Return the (X, Y) coordinate for the center point of the cell that contains the specified text.  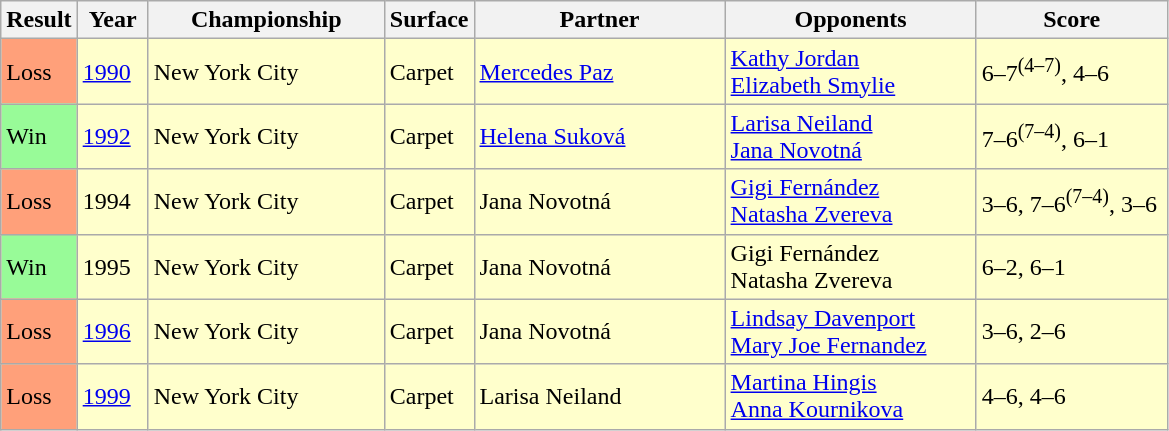
Helena Suková (600, 136)
6–7(4–7), 4–6 (1072, 72)
1999 (112, 396)
Larisa Neiland (600, 396)
Larisa Neiland Jana Novotná (850, 136)
Lindsay Davenport Mary Joe Fernandez (850, 332)
7–6(7–4), 6–1 (1072, 136)
1992 (112, 136)
Surface (429, 20)
1995 (112, 266)
Mercedes Paz (600, 72)
Score (1072, 20)
Year (112, 20)
Martina Hingis Anna Kournikova (850, 396)
Championship (266, 20)
6–2, 6–1 (1072, 266)
Kathy Jordan Elizabeth Smylie (850, 72)
1996 (112, 332)
Result (39, 20)
3–6, 2–6 (1072, 332)
4–6, 4–6 (1072, 396)
1990 (112, 72)
3–6, 7–6(7–4), 3–6 (1072, 202)
1994 (112, 202)
Opponents (850, 20)
Partner (600, 20)
